Capture the cell that displays the provided text and extract its (x, y) central coordinate. 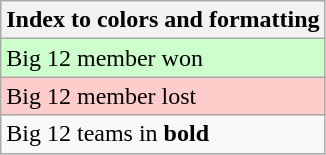
Index to colors and formatting (163, 20)
Big 12 member lost (163, 96)
Big 12 member won (163, 58)
Big 12 teams in bold (163, 134)
